Return (x, y) of the center of cell containing provided text 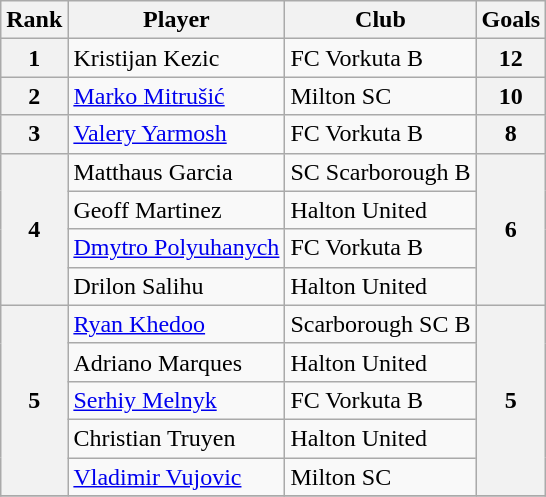
8 (511, 134)
Club (380, 20)
Drilon Salihu (176, 286)
2 (34, 96)
Matthaus Garcia (176, 172)
Marko Mitrušić (176, 96)
Geoff Martinez (176, 210)
Player (176, 20)
4 (34, 229)
Dmytro Polyuhanych (176, 248)
Rank (34, 20)
1 (34, 58)
Ryan Khedoo (176, 324)
3 (34, 134)
Vladimir Vujovic (176, 477)
12 (511, 58)
10 (511, 96)
Adriano Marques (176, 362)
Goals (511, 20)
Serhiy Melnyk (176, 400)
Scarborough SC B (380, 324)
SC Scarborough B (380, 172)
Kristijan Kezic (176, 58)
Christian Truyen (176, 438)
Valery Yarmosh (176, 134)
6 (511, 229)
